From the cell containing the given text, extract its center point as [x, y] coordinate. 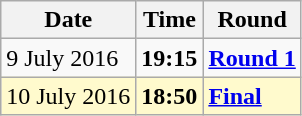
10 July 2016 [68, 96]
19:15 [170, 58]
9 July 2016 [68, 58]
Time [170, 20]
Round 1 [252, 58]
Final [252, 96]
Round [252, 20]
Date [68, 20]
18:50 [170, 96]
